From the cell containing the given text, extract its center point as (x, y) coordinate. 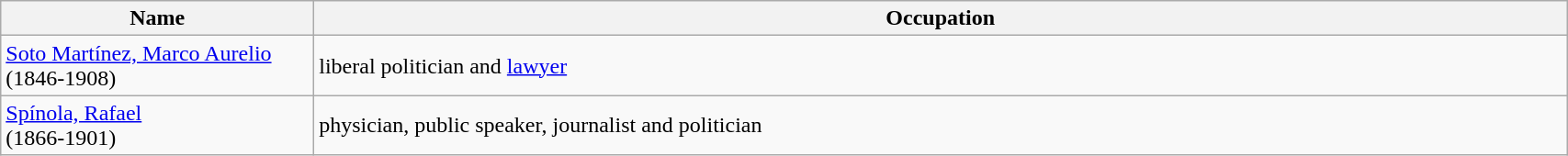
Spínola, Rafael(1866-1901) (158, 125)
physician, public speaker, journalist and politician (941, 125)
Soto Martínez, Marco Aurelio(1846-1908) (158, 66)
Name (158, 18)
Occupation (941, 18)
liberal politician and lawyer (941, 66)
